Return the [x, y] coordinate for the center point of the cell that contains the specified text.  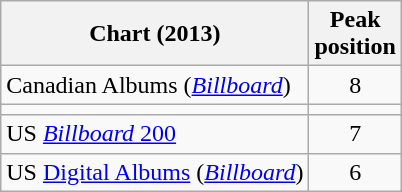
Chart (2013) [155, 34]
Canadian Albums (Billboard) [155, 85]
7 [355, 134]
US Billboard 200 [155, 134]
US Digital Albums (Billboard) [155, 172]
6 [355, 172]
Peakposition [355, 34]
8 [355, 85]
